Find where the given text appears and provide that cell's center as (x, y) coordinate. 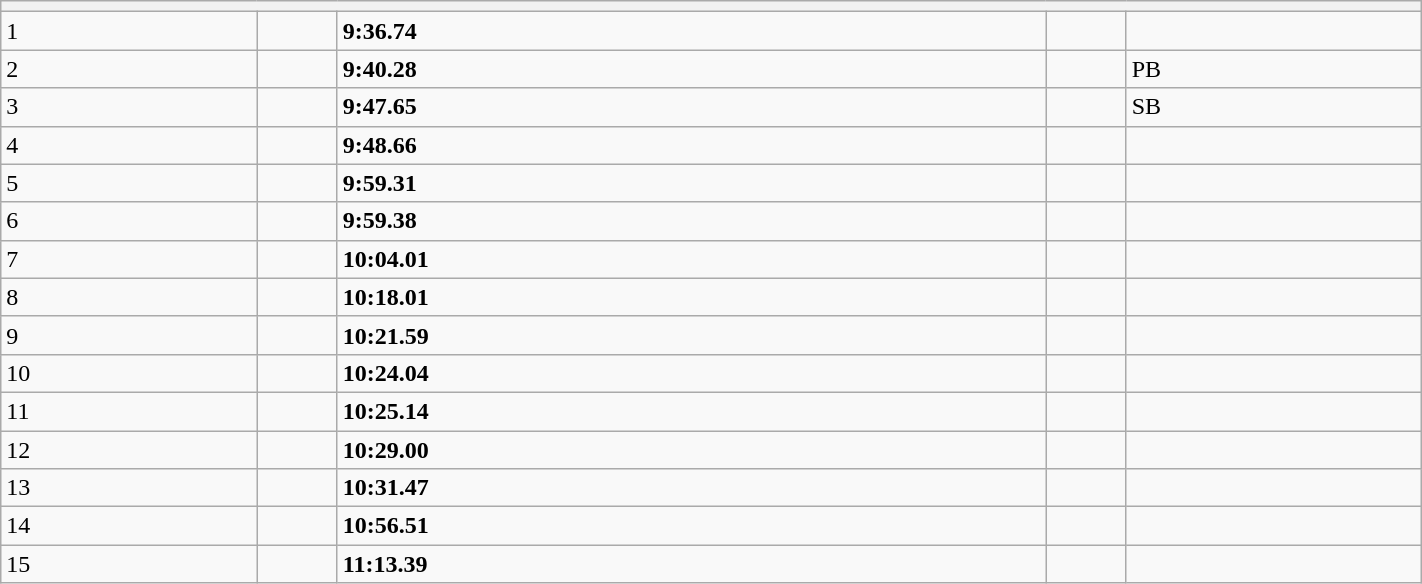
10:21.59 (691, 335)
1 (129, 31)
10:31.47 (691, 488)
15 (129, 564)
9 (129, 335)
14 (129, 526)
SB (1274, 107)
11:13.39 (691, 564)
4 (129, 145)
10 (129, 373)
8 (129, 297)
3 (129, 107)
6 (129, 221)
10:56.51 (691, 526)
9:59.38 (691, 221)
9:47.65 (691, 107)
PB (1274, 69)
10:04.01 (691, 259)
9:59.31 (691, 183)
10:18.01 (691, 297)
2 (129, 69)
7 (129, 259)
9:36.74 (691, 31)
10:25.14 (691, 411)
10:24.04 (691, 373)
9:48.66 (691, 145)
11 (129, 411)
13 (129, 488)
5 (129, 183)
12 (129, 449)
10:29.00 (691, 449)
9:40.28 (691, 69)
